Search for the cell housing the specified text and yield its (x, y) center coordinate. 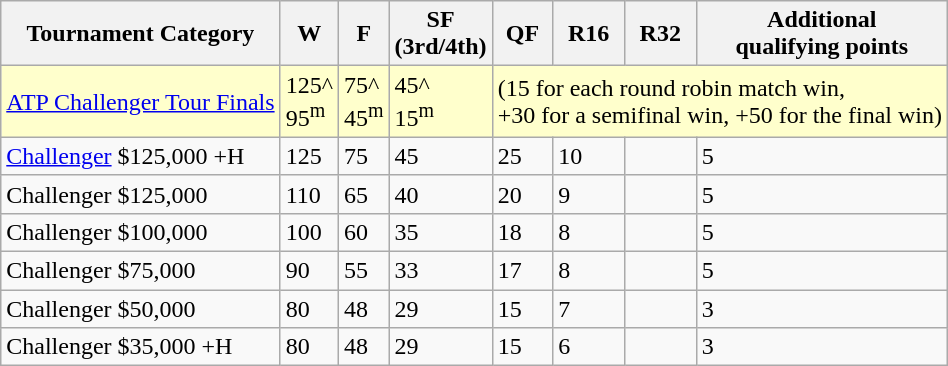
20 (522, 194)
17 (522, 271)
33 (440, 271)
Challenger $50,000 (140, 309)
Challenger $100,000 (140, 232)
R32 (660, 34)
60 (364, 232)
65 (364, 194)
Challenger $75,000 (140, 271)
45^15m (440, 102)
7 (589, 309)
9 (589, 194)
Tournament Category (140, 34)
125^95m (309, 102)
ATP Challenger Tour Finals (140, 102)
90 (309, 271)
40 (440, 194)
Additionalqualifying points (822, 34)
55 (364, 271)
Challenger $125,000 (140, 194)
35 (440, 232)
F (364, 34)
125 (309, 156)
25 (522, 156)
75^45m (364, 102)
75 (364, 156)
6 (589, 347)
QF (522, 34)
(15 for each round robin match win, +30 for a semifinal win, +50 for the final win) (720, 102)
SF(3rd/4th) (440, 34)
R16 (589, 34)
Challenger $125,000 +H (140, 156)
100 (309, 232)
45 (440, 156)
W (309, 34)
110 (309, 194)
10 (589, 156)
Challenger $35,000 +H (140, 347)
18 (522, 232)
